Return (X, Y) of the center of cell containing provided text 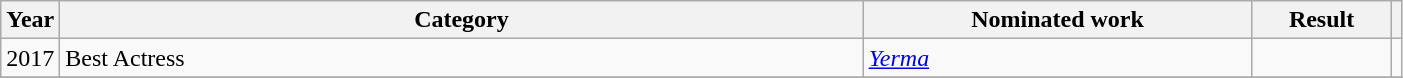
Best Actress (462, 58)
Nominated work (1058, 20)
Category (462, 20)
2017 (30, 58)
Result (1322, 20)
Year (30, 20)
Yerma (1058, 58)
